Capture the cell that displays the provided text and extract its (X, Y) central coordinate. 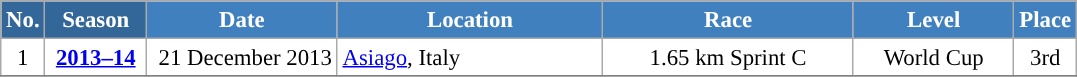
Season (96, 20)
1 (23, 58)
3rd (1045, 58)
21 December 2013 (242, 58)
Level (934, 20)
1.65 km Sprint C (728, 58)
Location (470, 20)
World Cup (934, 58)
Asiago, Italy (470, 58)
No. (23, 20)
Place (1045, 20)
Race (728, 20)
2013–14 (96, 58)
Date (242, 20)
